Provide the (x, y) coordinate of the cell's center where the given text is located.  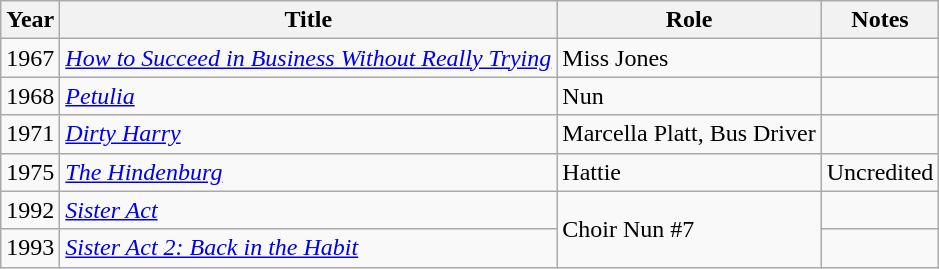
Uncredited (880, 172)
Miss Jones (689, 58)
Sister Act (308, 210)
Petulia (308, 96)
The Hindenburg (308, 172)
1993 (30, 248)
Hattie (689, 172)
Dirty Harry (308, 134)
Marcella Platt, Bus Driver (689, 134)
1967 (30, 58)
Notes (880, 20)
Nun (689, 96)
Sister Act 2: Back in the Habit (308, 248)
1968 (30, 96)
Title (308, 20)
1992 (30, 210)
Year (30, 20)
How to Succeed in Business Without Really Trying (308, 58)
1971 (30, 134)
Role (689, 20)
1975 (30, 172)
Choir Nun #7 (689, 229)
